Find where the given text appears and provide that cell's center as [x, y] coordinate. 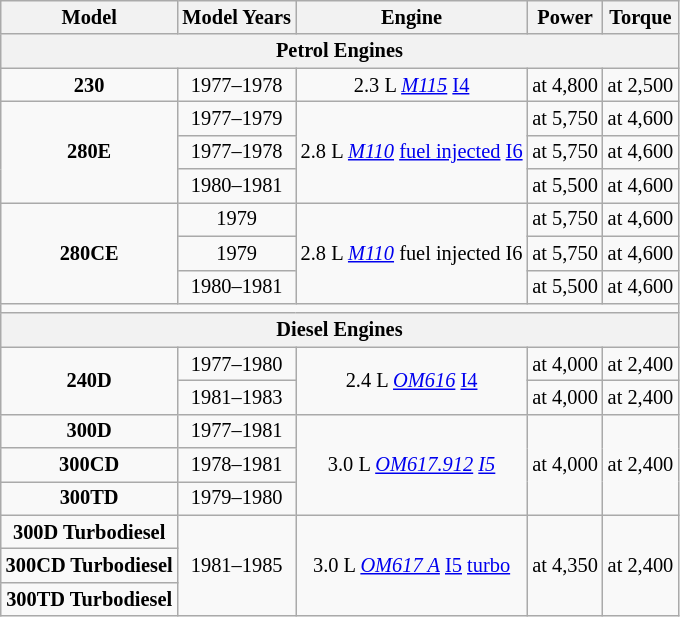
Model Years [237, 17]
1977–1979 [237, 118]
1981–1985 [237, 566]
Model [90, 17]
230 [90, 85]
300TD [90, 498]
300D [90, 431]
300TD Turbodiesel [90, 599]
300CD [90, 465]
280CE [90, 252]
1979–1980 [237, 498]
Engine [412, 17]
1977–1980 [237, 364]
2.3 L M115 I4 [412, 85]
280E [90, 152]
1978–1981 [237, 465]
2.4 L OM616 I4 [412, 380]
Torque [640, 17]
300D Turbodiesel [90, 532]
Petrol Engines [340, 51]
at 4,350 [564, 566]
3.0 L OM617.912 I5 [412, 464]
at 4,800 [564, 85]
Diesel Engines [340, 330]
Power [564, 17]
300CD Turbodiesel [90, 565]
240D [90, 380]
1981–1983 [237, 397]
3.0 L OM617 A I5 turbo [412, 566]
at 2,500 [640, 85]
1977–1981 [237, 431]
